Scan for the cell matching the given text and deliver its (X, Y) coordinate at center. 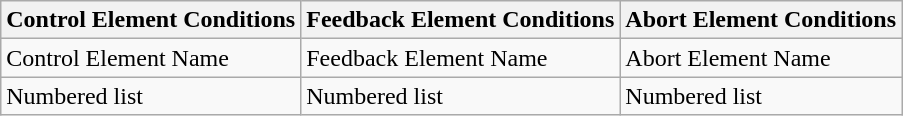
Abort Element Conditions (761, 20)
Feedback Element Name (460, 58)
Feedback Element Conditions (460, 20)
Control Element Conditions (151, 20)
Control Element Name (151, 58)
Abort Element Name (761, 58)
